Identify which cell holds the provided text, then report its (X, Y) central coordinate. 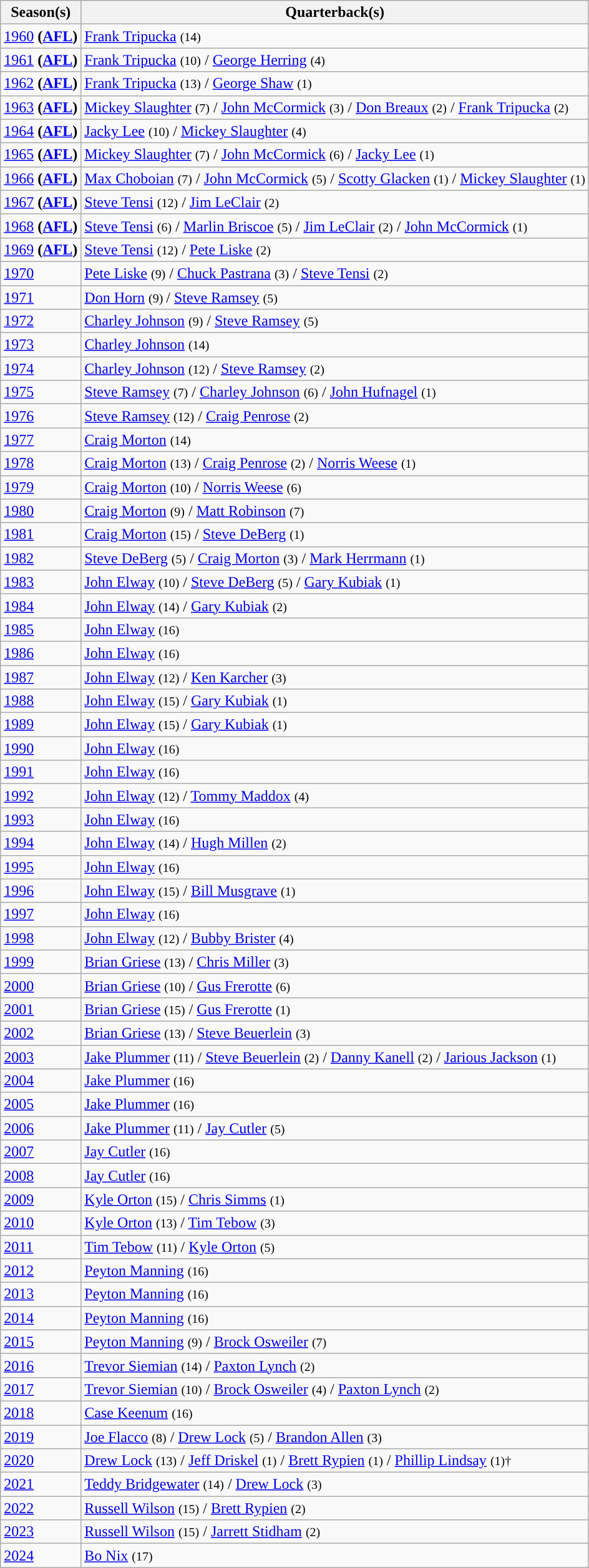
1990 (41, 748)
Charley Johnson (14) (335, 345)
Steve Ramsey (12) / Craig Penrose (2) (335, 416)
2012 (41, 1270)
2000 (41, 985)
1970 (41, 273)
1980 (41, 511)
Craig Morton (14) (335, 440)
1967 (AFL) (41, 202)
2006 (41, 1128)
2007 (41, 1152)
1962 (AFL) (41, 84)
2022 (41, 1508)
2013 (41, 1294)
2003 (41, 1057)
2016 (41, 1365)
Drew Lock (13) / Jeff Driskel (1) / Brett Rypien (1) / Phillip Lindsay (1)† (335, 1461)
1973 (41, 345)
Steve Ramsey (7) / Charley Johnson (6) / John Hufnagel (1) (335, 392)
Charley Johnson (12) / Steve Ramsey (2) (335, 369)
2015 (41, 1342)
2009 (41, 1199)
Frank Tripucka (14) (335, 36)
Mickey Slaughter (7) / John McCormick (3) / Don Breaux (2) / Frank Tripucka (2) (335, 107)
1985 (41, 629)
1996 (41, 891)
Pete Liske (9) / Chuck Pastrana (3) / Steve Tensi (2) (335, 273)
Trevor Siemian (10) / Brock Osweiler (4) / Paxton Lynch (2) (335, 1389)
1981 (41, 535)
Kyle Orton (15) / Chris Simms (1) (335, 1199)
John Elway (14) / Hugh Millen (2) (335, 843)
1976 (41, 416)
2011 (41, 1247)
Craig Morton (13) / Craig Penrose (2) / Norris Weese (1) (335, 463)
John Elway (10) / Steve DeBerg (5) / Gary Kubiak (1) (335, 582)
Craig Morton (15) / Steve DeBerg (1) (335, 535)
1963 (AFL) (41, 107)
1994 (41, 843)
2002 (41, 1033)
Jake Plummer (11) / Steve Beuerlein (2) / Danny Kanell (2) / Jarious Jackson (1) (335, 1057)
1968 (AFL) (41, 226)
John Elway (12) / Bubby Brister (4) (335, 938)
Teddy Bridgewater (14) / Drew Lock (3) (335, 1484)
1975 (41, 392)
1992 (41, 796)
John Elway (14) / Gary Kubiak (2) (335, 606)
Steve DeBerg (5) / Craig Morton (3) / Mark Herrmann (1) (335, 558)
1961 (AFL) (41, 60)
Season(s) (41, 12)
1983 (41, 582)
2023 (41, 1532)
1971 (41, 298)
1989 (41, 725)
2021 (41, 1484)
1978 (41, 463)
Tim Tebow (11) / Kyle Orton (5) (335, 1247)
2017 (41, 1389)
John Elway (12) / Tommy Maddox (4) (335, 796)
Brian Griese (13) / Steve Beuerlein (3) (335, 1033)
Brian Griese (13) / Chris Miller (3) (335, 962)
Russell Wilson (15) / Jarrett Stidham (2) (335, 1532)
1986 (41, 653)
2018 (41, 1413)
Steve Tensi (6) / Marlin Briscoe (5) / Jim LeClair (2) / John McCormick (1) (335, 226)
1974 (41, 369)
2004 (41, 1081)
2001 (41, 1009)
1972 (41, 321)
Joe Flacco (8) / Drew Lock (5) / Brandon Allen (3) (335, 1436)
1982 (41, 558)
John Elway (12) / Ken Karcher (3) (335, 677)
Steve Tensi (12) / Pete Liske (2) (335, 249)
1991 (41, 772)
1969 (AFL) (41, 249)
2020 (41, 1461)
Case Keenum (16) (335, 1413)
John Elway (15) / Bill Musgrave (1) (335, 891)
Max Choboian (7) / John McCormick (5) / Scotty Glacken (1) / Mickey Slaughter (1) (335, 178)
Bo Nix (17) (335, 1556)
1966 (AFL) (41, 178)
2008 (41, 1176)
Trevor Siemian (14) / Paxton Lynch (2) (335, 1365)
1993 (41, 820)
1964 (AFL) (41, 131)
Jake Plummer (11) / Jay Cutler (5) (335, 1128)
1960 (AFL) (41, 36)
Quarterback(s) (335, 12)
Steve Tensi (12) / Jim LeClair (2) (335, 202)
1995 (41, 867)
2019 (41, 1436)
Don Horn (9) / Steve Ramsey (5) (335, 298)
Mickey Slaughter (7) / John McCormick (6) / Jacky Lee (1) (335, 155)
1984 (41, 606)
Russell Wilson (15) / Brett Rypien (2) (335, 1508)
Peyton Manning (9) / Brock Osweiler (7) (335, 1342)
2024 (41, 1556)
Frank Tripucka (10) / George Herring (4) (335, 60)
Brian Griese (15) / Gus Frerotte (1) (335, 1009)
1977 (41, 440)
1987 (41, 677)
1998 (41, 938)
1979 (41, 487)
Charley Johnson (9) / Steve Ramsey (5) (335, 321)
Craig Morton (9) / Matt Robinson (7) (335, 511)
Brian Griese (10) / Gus Frerotte (6) (335, 985)
1965 (AFL) (41, 155)
1988 (41, 701)
1997 (41, 914)
Jacky Lee (10) / Mickey Slaughter (4) (335, 131)
Kyle Orton (13) / Tim Tebow (3) (335, 1223)
Frank Tripucka (13) / George Shaw (1) (335, 84)
2005 (41, 1105)
1999 (41, 962)
Craig Morton (10) / Norris Weese (6) (335, 487)
2014 (41, 1318)
2010 (41, 1223)
